Identify which cell holds the provided text, then report its [x, y] central coordinate. 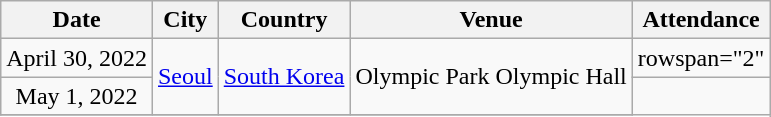
Attendance [701, 20]
Venue [491, 20]
May 1, 2022 [77, 96]
South Korea [284, 77]
rowspan="2" [701, 58]
City [185, 20]
Date [77, 20]
Olympic Park Olympic Hall [491, 77]
Seoul [185, 77]
Country [284, 20]
April 30, 2022 [77, 58]
